Pinpoint the cell where the given text exists, returning its [x, y] midpoint coordinate. 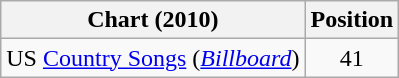
Chart (2010) [153, 20]
41 [352, 58]
Position [352, 20]
US Country Songs (Billboard) [153, 58]
